Detect which cell encompasses the target text, then output its [x, y] center coordinate. 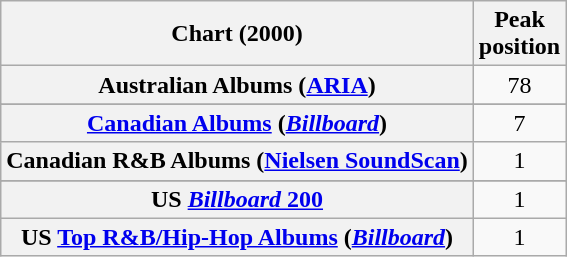
Chart (2000) [238, 34]
7 [519, 123]
US Billboard 200 [238, 199]
78 [519, 85]
US Top R&B/Hip-Hop Albums (Billboard) [238, 237]
Peakposition [519, 34]
Canadian R&B Albums (Nielsen SoundScan) [238, 161]
Australian Albums (ARIA) [238, 85]
Canadian Albums (Billboard) [238, 123]
